Pinpoint the cell where the given text exists, returning its (X, Y) midpoint coordinate. 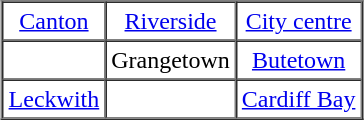
Leckwith (54, 100)
Riverside (170, 22)
City centre (299, 22)
Butetown (299, 60)
Cardiff Bay (299, 100)
Canton (54, 22)
Grangetown (170, 60)
